Determine the (x, y) coordinate at the center of the cell enclosing the given text.  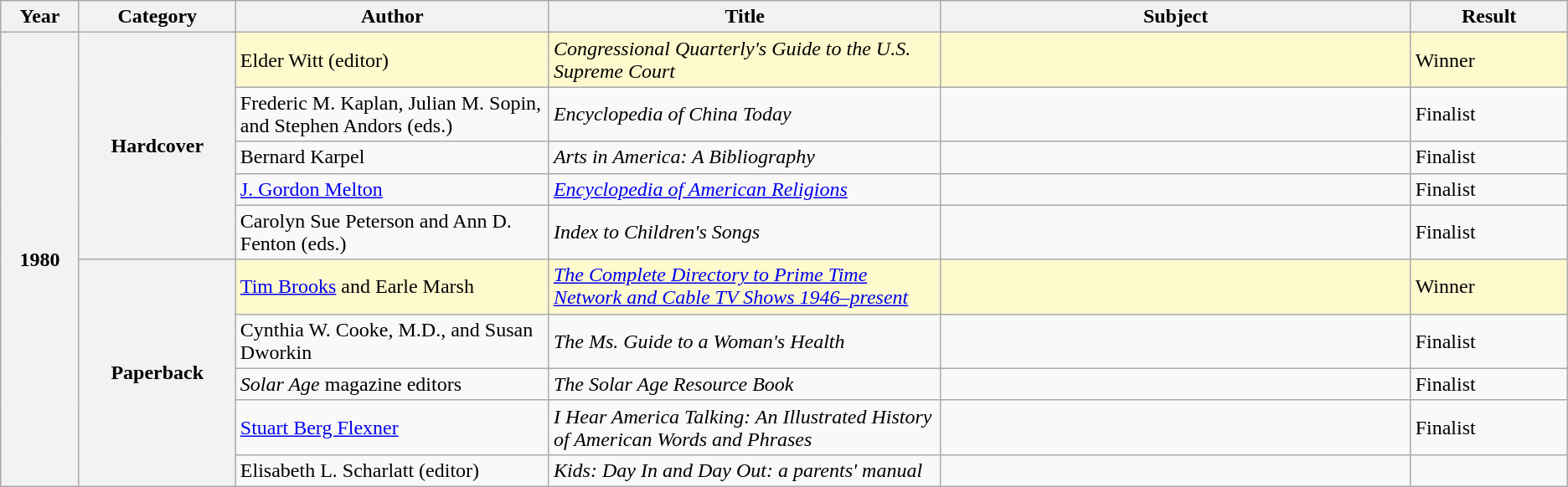
Category (157, 17)
Author (392, 17)
Tim Brooks and Earle Marsh (392, 286)
Year (40, 17)
Paperback (157, 373)
The Solar Age Resource Book (745, 384)
I Hear America Talking: An Illustrated History of American Words and Phrases (745, 427)
Title (745, 17)
Encyclopedia of China Today (745, 114)
Elder Witt (editor) (392, 60)
Bernard Karpel (392, 157)
The Ms. Guide to a Woman's Health (745, 341)
Congressional Quarterly's Guide to the U.S. Supreme Court (745, 60)
Solar Age magazine editors (392, 384)
Subject (1176, 17)
Elisabeth L. Scharlatt (editor) (392, 470)
Hardcover (157, 146)
Cynthia W. Cooke, M.D., and Susan Dworkin (392, 341)
Encyclopedia of American Religions (745, 189)
Kids: Day In and Day Out: a parents' manual (745, 470)
Index to Children's Songs (745, 233)
Stuart Berg Flexner (392, 427)
Arts in America: A Bibliography (745, 157)
Carolyn Sue Peterson and Ann D. Fenton (eds.) (392, 233)
Frederic M. Kaplan, Julian M. Sopin, and Stephen Andors (eds.) (392, 114)
1980 (40, 259)
J. Gordon Melton (392, 189)
Result (1489, 17)
The Complete Directory to Prime Time Network and Cable TV Shows 1946–present (745, 286)
